Output the (x, y) coordinate of the center of the cell containing the given text.  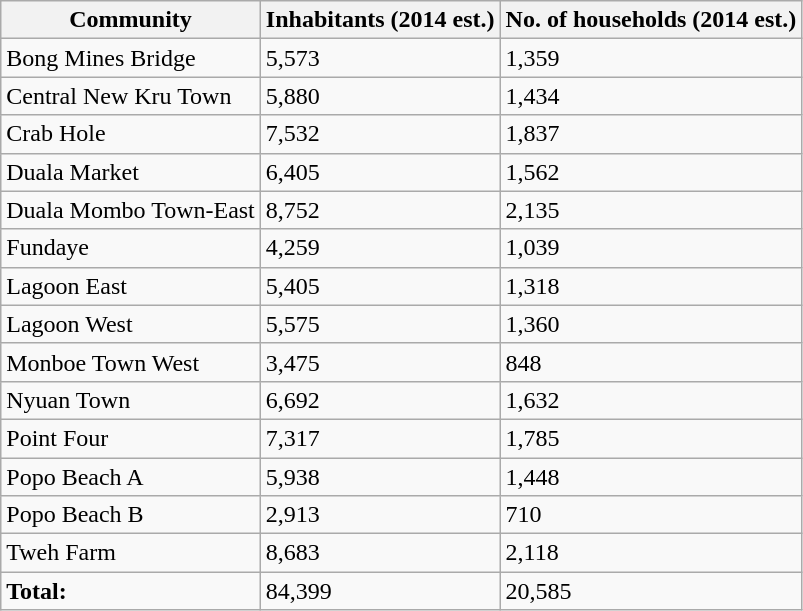
710 (651, 515)
Lagoon East (131, 286)
8,752 (380, 210)
1,434 (651, 96)
1,039 (651, 248)
5,880 (380, 96)
Fundaye (131, 248)
848 (651, 362)
2,118 (651, 553)
Total: (131, 591)
7,532 (380, 134)
1,359 (651, 58)
1,562 (651, 172)
Popo Beach A (131, 477)
1,360 (651, 324)
Community (131, 20)
6,405 (380, 172)
1,785 (651, 438)
2,135 (651, 210)
Nyuan Town (131, 400)
2,913 (380, 515)
No. of households (2014 est.) (651, 20)
Monboe Town West (131, 362)
84,399 (380, 591)
Duala Mombo Town-East (131, 210)
5,405 (380, 286)
5,573 (380, 58)
5,938 (380, 477)
4,259 (380, 248)
20,585 (651, 591)
Central New Kru Town (131, 96)
3,475 (380, 362)
Inhabitants (2014 est.) (380, 20)
Crab Hole (131, 134)
Lagoon West (131, 324)
Bong Mines Bridge (131, 58)
Popo Beach B (131, 515)
6,692 (380, 400)
Duala Market (131, 172)
7,317 (380, 438)
8,683 (380, 553)
1,318 (651, 286)
1,837 (651, 134)
5,575 (380, 324)
1,632 (651, 400)
Tweh Farm (131, 553)
1,448 (651, 477)
Point Four (131, 438)
